Find where the given text appears and provide that cell's center as [x, y] coordinate. 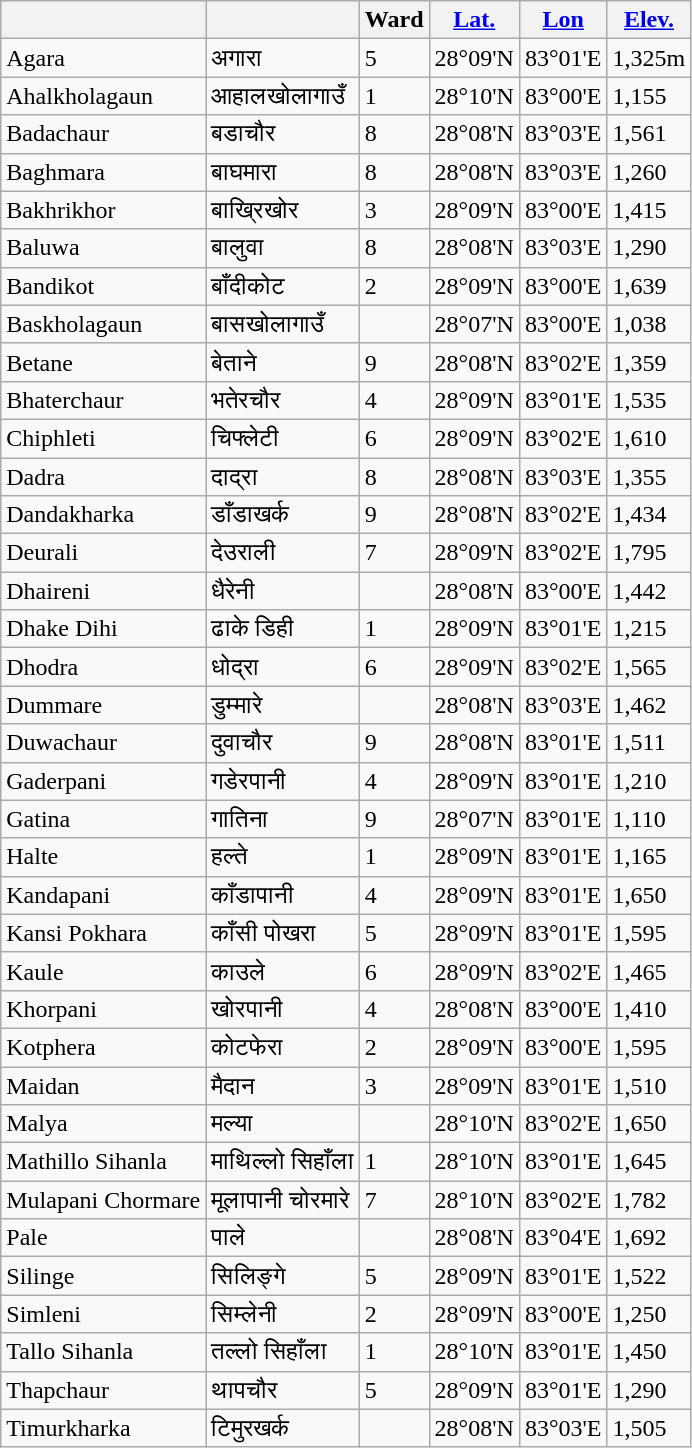
1,565 [649, 667]
Bandikot [104, 286]
हल्ते [283, 857]
दाद्रा [283, 477]
सिम्लेनी [283, 1314]
बासखोलागाउँ [283, 324]
1,110 [649, 819]
काँडापानी [283, 895]
Dhaireni [104, 591]
माथिल्लो सिहाँला [283, 1162]
83°04'E [563, 1238]
सिलिङ्गे [283, 1276]
Khorpani [104, 1009]
Baluwa [104, 248]
खोरपानी [283, 1009]
Betane [104, 362]
बाघमारा [283, 172]
Kotphera [104, 1047]
Elev. [649, 20]
Gaderpani [104, 781]
1,610 [649, 438]
आहालखोलागाउँ [283, 96]
1,462 [649, 705]
Baghmara [104, 172]
Agara [104, 58]
Chiphleti [104, 438]
1,250 [649, 1314]
Tallo Sihanla [104, 1352]
1,511 [649, 743]
बाख्रिखोर [283, 210]
Thapchaur [104, 1390]
1,155 [649, 96]
Deurali [104, 553]
डुम्मारे [283, 705]
Lat. [474, 20]
देउराली [283, 553]
गडेरपानी [283, 781]
1,795 [649, 553]
1,434 [649, 515]
Kandapani [104, 895]
Silinge [104, 1276]
अगारा [283, 58]
Gatina [104, 819]
1,510 [649, 1085]
Dandakharka [104, 515]
Bakhrikhor [104, 210]
बालुवा [283, 248]
मैदान [283, 1085]
1,215 [649, 629]
Mathillo Sihanla [104, 1162]
Malya [104, 1124]
Bhaterchaur [104, 400]
मल्या [283, 1124]
कोटफेरा [283, 1047]
1,355 [649, 477]
तल्लो सिहाँला [283, 1352]
Dadra [104, 477]
1,260 [649, 172]
Kansi Pokhara [104, 933]
1,450 [649, 1352]
Ahalkholagaun [104, 96]
Lon [563, 20]
1,535 [649, 400]
धोद्रा [283, 667]
Kaule [104, 971]
डाँडाखर्क [283, 515]
1,561 [649, 134]
धैरेनी [283, 591]
1,165 [649, 857]
1,325m [649, 58]
1,359 [649, 362]
Dhodra [104, 667]
टिमुरखर्क [283, 1428]
Mulapani Chormare [104, 1200]
मूलापानी चोरमारे [283, 1200]
1,442 [649, 591]
Duwachaur [104, 743]
1,692 [649, 1238]
ढाके डिही [283, 629]
पाले [283, 1238]
Maidan [104, 1085]
Dummare [104, 705]
1,038 [649, 324]
1,465 [649, 971]
Dhake Dihi [104, 629]
काँसी पोखरा [283, 933]
चिफ्लेटी [283, 438]
1,782 [649, 1200]
Timurkharka [104, 1428]
1,645 [649, 1162]
गातिना [283, 819]
काउले [283, 971]
1,210 [649, 781]
Baskholagaun [104, 324]
1,639 [649, 286]
1,410 [649, 1009]
बाँदीकोट [283, 286]
थापचौर [283, 1390]
Badachaur [104, 134]
1,505 [649, 1428]
Halte [104, 857]
बडाचौर [283, 134]
Simleni [104, 1314]
बेताने [283, 362]
1,522 [649, 1276]
दुवाचौर [283, 743]
Pale [104, 1238]
भतेरचौर [283, 400]
1,415 [649, 210]
Ward [394, 20]
